Locate the cell with the specified text and output its (x, y) center coordinate. 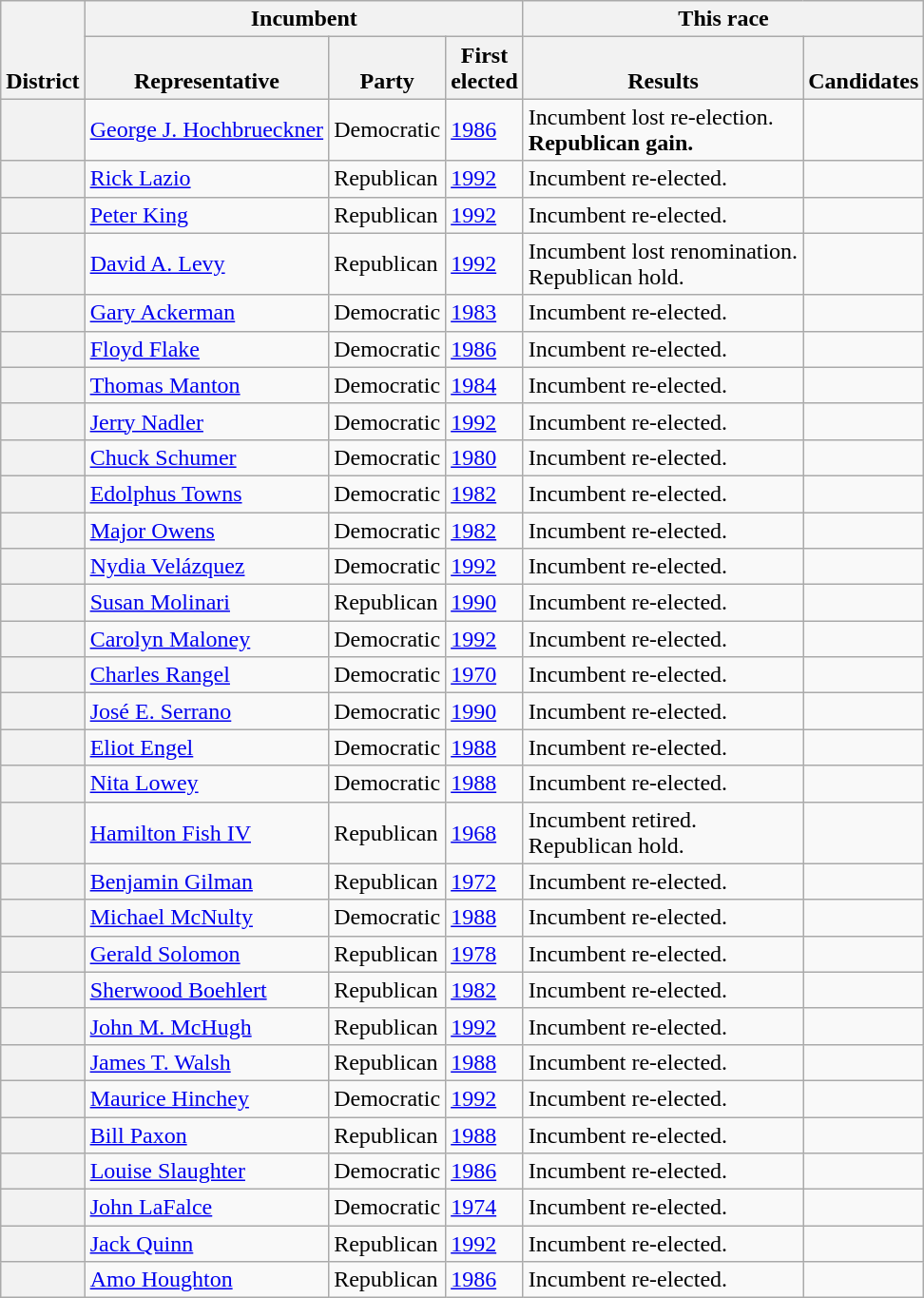
Representative (207, 68)
1978 (485, 954)
George J. Hochbrueckner (207, 129)
Gary Ackerman (207, 313)
Peter King (207, 215)
John LaFalce (207, 1208)
Incumbent retired.Republican hold. (663, 833)
Louise Slaughter (207, 1172)
Susan Molinari (207, 603)
1968 (485, 833)
Hamilton Fish IV (207, 833)
1972 (485, 881)
Amo Houghton (207, 1280)
1974 (485, 1208)
James T. Walsh (207, 1062)
Incumbent lost re-election.Republican gain. (663, 129)
1983 (485, 313)
Michael McNulty (207, 918)
1970 (485, 675)
John M. McHugh (207, 1026)
Carolyn Maloney (207, 639)
Gerald Solomon (207, 954)
Benjamin Gilman (207, 881)
Floyd Flake (207, 349)
Incumbent lost renomination.Republican hold. (663, 264)
District (43, 49)
José E. Serrano (207, 711)
Thomas Manton (207, 385)
Jack Quinn (207, 1244)
Bill Paxon (207, 1134)
Rick Lazio (207, 179)
Nita Lowey (207, 784)
David A. Levy (207, 264)
Results (663, 68)
1980 (485, 457)
Party (388, 68)
Major Owens (207, 530)
Maurice Hinchey (207, 1098)
Candidates (863, 68)
Chuck Schumer (207, 457)
Incumbent (304, 19)
Sherwood Boehlert (207, 990)
Nydia Velázquez (207, 567)
Charles Rangel (207, 675)
1984 (485, 385)
This race (722, 19)
Jerry Nadler (207, 421)
Firstelected (485, 68)
Eliot Engel (207, 747)
Edolphus Towns (207, 494)
